Capture the cell that displays the provided text and extract its (X, Y) central coordinate. 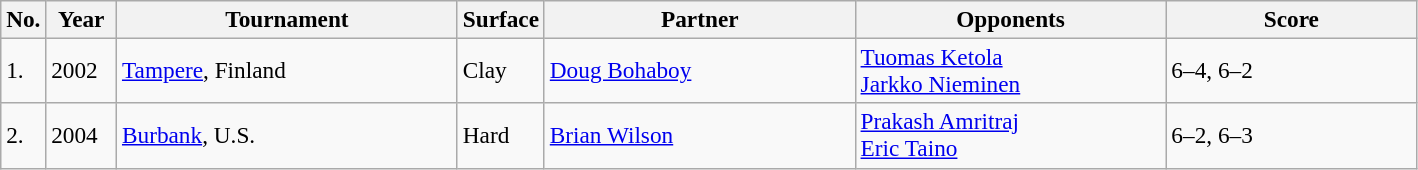
2002 (82, 70)
Doug Bohaboy (700, 70)
2. (24, 136)
Tournament (288, 19)
Brian Wilson (700, 136)
No. (24, 19)
Tuomas Ketola Jarkko Nieminen (1010, 70)
Surface (500, 19)
6–2, 6–3 (1292, 136)
Hard (500, 136)
Year (82, 19)
2004 (82, 136)
Burbank, U.S. (288, 136)
Prakash Amritraj Eric Taino (1010, 136)
6–4, 6–2 (1292, 70)
Partner (700, 19)
Tampere, Finland (288, 70)
1. (24, 70)
Score (1292, 19)
Clay (500, 70)
Opponents (1010, 19)
